Identify which cell holds the provided text, then report its [x, y] central coordinate. 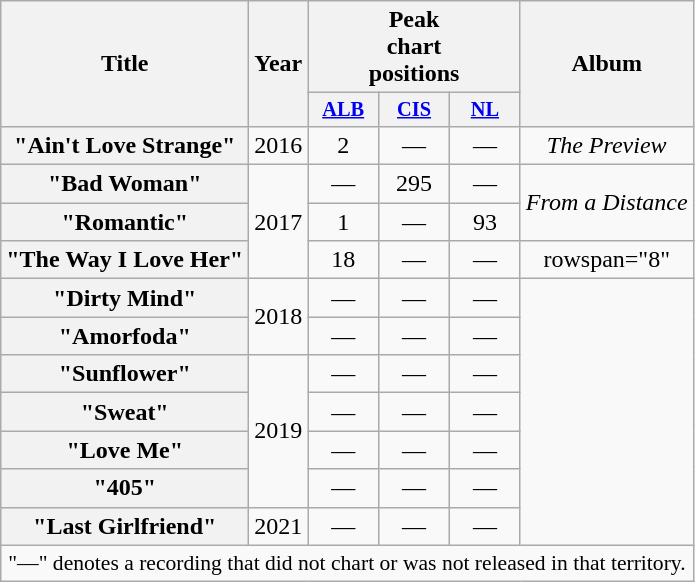
"Ain't Love Strange" [125, 145]
295 [414, 184]
"Last Girlfriend" [125, 526]
ALB [344, 110]
Title [125, 64]
"405" [125, 488]
2 [344, 145]
2017 [278, 222]
1 [344, 222]
Year [278, 64]
93 [484, 222]
NL [484, 110]
"Sweat" [125, 412]
From a Distance [606, 203]
"Sunflower" [125, 374]
CIS [414, 110]
2019 [278, 431]
"Bad Woman" [125, 184]
"Dirty Mind" [125, 298]
2018 [278, 317]
"Romantic" [125, 222]
"Amorfoda" [125, 336]
"The Way I Love Her" [125, 260]
The Preview [606, 145]
2021 [278, 526]
Peakchartpositions [414, 47]
Album [606, 64]
2016 [278, 145]
18 [344, 260]
"—" denotes a recording that did not chart or was not released in that territory. [347, 563]
"Love Me" [125, 450]
rowspan="8" [606, 260]
